Return the [X, Y] coordinate for the center point of the cell that contains the specified text.  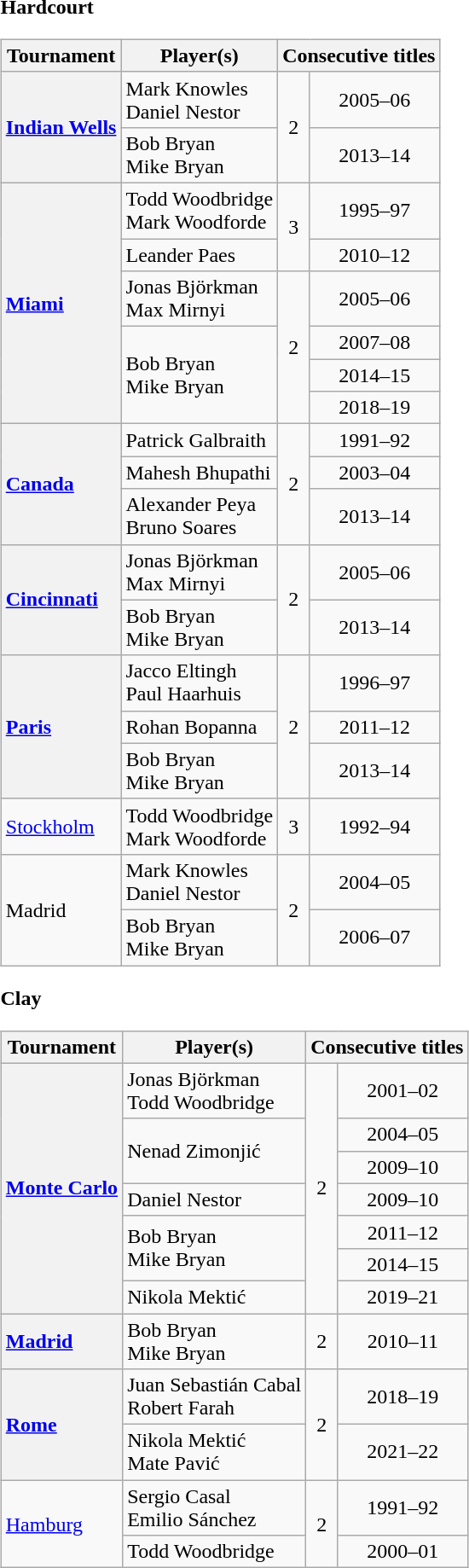
Miami [61, 303]
Monte Carlo [61, 1188]
2010–12 [375, 255]
1996–97 [375, 682]
2001–02 [402, 1090]
Sergio Casal Emilio Sánchez [215, 1508]
2021–22 [402, 1452]
Rohan Bopanna [200, 727]
Hamburg [61, 1524]
Patrick Galbraith [200, 440]
2000–01 [402, 1552]
2007–08 [375, 343]
Canada [61, 485]
Juan Sebastián Cabal Robert Farah [215, 1397]
2010–11 [402, 1341]
Jonas Björkman Todd Woodbridge [215, 1090]
1992–94 [375, 826]
Alexander Peya Bruno Soares [200, 517]
Cincinnati [61, 600]
Nenad Zimonjić [215, 1151]
Daniel Nestor [215, 1199]
2003–04 [375, 473]
Paris [61, 727]
Todd Woodbridge [215, 1552]
Nikola Mektić Mate Pavić [215, 1452]
Jacco Eltingh Paul Haarhuis [200, 682]
Mahesh Bhupathi [200, 473]
Nikola Mektić [215, 1297]
Stockholm [61, 826]
2006–07 [375, 937]
Rome [61, 1425]
1995–97 [375, 210]
2019–21 [402, 1297]
Leander Paes [200, 255]
Indian Wells [61, 127]
